Determine the (X, Y) coordinate at the center of the cell enclosing the given text.  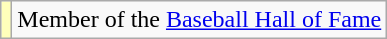
Member of the Baseball Hall of Fame (200, 20)
